For the text-containing cell, return its midpoint in (X, Y) coordinate format. 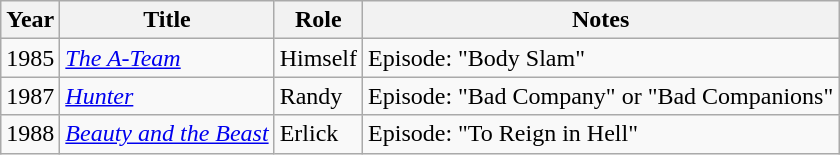
Beauty and the Beast (167, 134)
Episode: "Body Slam" (601, 58)
Year (30, 20)
Himself (318, 58)
1985 (30, 58)
Role (318, 20)
The A-Team (167, 58)
Episode: "To Reign in Hell" (601, 134)
Title (167, 20)
Randy (318, 96)
1987 (30, 96)
Erlick (318, 134)
1988 (30, 134)
Notes (601, 20)
Hunter (167, 96)
Episode: "Bad Company" or "Bad Companions" (601, 96)
